Find where the given text appears and provide that cell's center as (X, Y) coordinate. 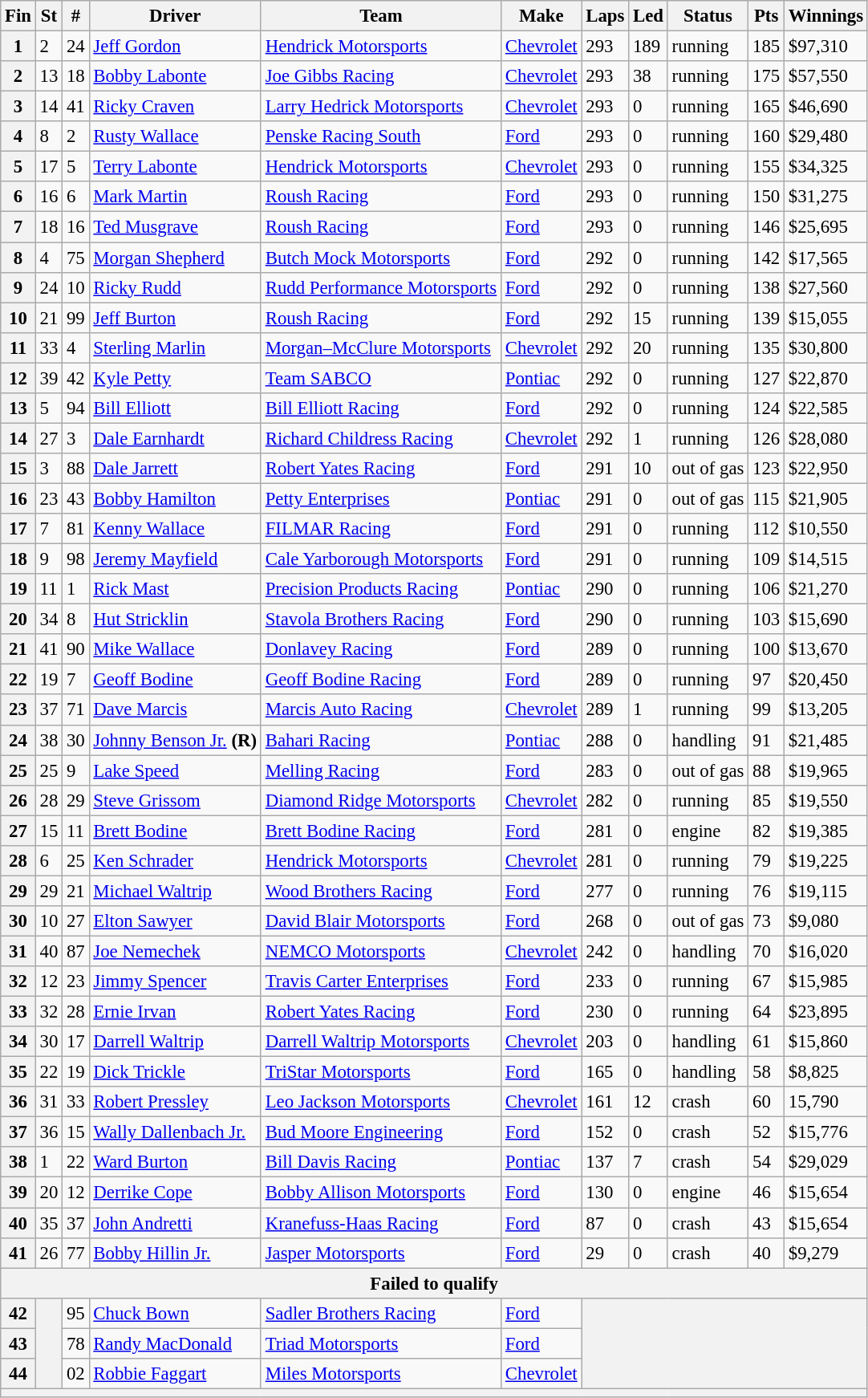
54 (767, 1163)
Sadler Brothers Racing (380, 1313)
78 (75, 1343)
Rick Mast (175, 589)
$28,080 (825, 438)
Travis Carter Enterprises (380, 981)
$19,225 (825, 861)
146 (767, 227)
Chuck Bown (175, 1313)
233 (605, 981)
Morgan Shepherd (175, 258)
Bill Elliott Racing (380, 408)
160 (767, 136)
Lake Speed (175, 770)
Darrell Waltrip Motorsports (380, 1042)
Winnings (825, 16)
Bobby Allison Motorsports (380, 1193)
Joe Gibbs Racing (380, 76)
$15,985 (825, 981)
Dale Jarrett (175, 469)
$15,776 (825, 1132)
$29,029 (825, 1163)
15,790 (825, 1102)
Larry Hedrick Motorsports (380, 107)
St (48, 16)
Terry Labonte (175, 167)
Team (380, 16)
Bobby Hillin Jr. (175, 1253)
Rudd Performance Motorsports (380, 287)
$21,270 (825, 589)
$22,950 (825, 469)
Ricky Craven (175, 107)
Wood Brothers Racing (380, 891)
$9,080 (825, 921)
Jasper Motorsports (380, 1253)
288 (605, 740)
142 (767, 258)
109 (767, 559)
139 (767, 318)
Brett Bodine Racing (380, 831)
268 (605, 921)
155 (767, 167)
$15,690 (825, 620)
64 (767, 1012)
FILMAR Racing (380, 529)
Penske Racing South (380, 136)
91 (767, 740)
90 (75, 649)
$34,325 (825, 167)
Team SABCO (380, 378)
Bahari Racing (380, 740)
81 (75, 529)
175 (767, 76)
103 (767, 620)
Johnny Benson Jr. (R) (175, 740)
$13,670 (825, 649)
Mike Wallace (175, 649)
Triad Motorsports (380, 1343)
Butch Mock Motorsports (380, 258)
Derrike Cope (175, 1193)
$46,690 (825, 107)
138 (767, 287)
Mark Martin (175, 197)
Bobby Hamilton (175, 498)
$8,825 (825, 1072)
Fin (18, 16)
$57,550 (825, 76)
$22,585 (825, 408)
203 (605, 1042)
94 (75, 408)
John Andretti (175, 1223)
# (75, 16)
Ken Schrader (175, 861)
Diamond Ridge Motorsports (380, 800)
Geoff Bodine (175, 680)
Jeff Burton (175, 318)
Kranefuss-Haas Racing (380, 1223)
79 (767, 861)
152 (605, 1132)
$30,800 (825, 347)
98 (75, 559)
NEMCO Motorsports (380, 951)
77 (75, 1253)
Joe Nemechek (175, 951)
Petty Enterprises (380, 498)
$14,515 (825, 559)
Darrell Waltrip (175, 1042)
60 (767, 1102)
Dale Earnhardt (175, 438)
$23,895 (825, 1012)
123 (767, 469)
Steve Grissom (175, 800)
Make (541, 16)
$17,565 (825, 258)
$15,860 (825, 1042)
Stavola Brothers Racing (380, 620)
Sterling Marlin (175, 347)
61 (767, 1042)
Wally Dallenbach Jr. (175, 1132)
Kyle Petty (175, 378)
189 (648, 47)
52 (767, 1132)
Bill Elliott (175, 408)
Precision Products Racing (380, 589)
Leo Jackson Motorsports (380, 1102)
$21,485 (825, 740)
Rusty Wallace (175, 136)
$27,560 (825, 287)
Kenny Wallace (175, 529)
Geoff Bodine Racing (380, 680)
Cale Yarborough Motorsports (380, 559)
TriStar Motorsports (380, 1072)
106 (767, 589)
Richard Childress Racing (380, 438)
Donlavey Racing (380, 649)
$21,905 (825, 498)
82 (767, 831)
Bobby Labonte (175, 76)
150 (767, 197)
76 (767, 891)
282 (605, 800)
277 (605, 891)
Jeremy Mayfield (175, 559)
Ward Burton (175, 1163)
02 (75, 1374)
$97,310 (825, 47)
Laps (605, 16)
161 (605, 1102)
Hut Stricklin (175, 620)
46 (767, 1193)
95 (75, 1313)
Elton Sawyer (175, 921)
$19,550 (825, 800)
Ricky Rudd (175, 287)
$29,480 (825, 136)
Ernie Irvan (175, 1012)
Brett Bodine (175, 831)
Morgan–McClure Motorsports (380, 347)
$19,115 (825, 891)
Robbie Faggart (175, 1374)
$20,450 (825, 680)
Bud Moore Engineering (380, 1132)
Dick Trickle (175, 1072)
Status (708, 16)
135 (767, 347)
127 (767, 378)
85 (767, 800)
$15,055 (825, 318)
73 (767, 921)
$16,020 (825, 951)
$25,695 (825, 227)
Melling Racing (380, 770)
283 (605, 770)
$31,275 (825, 197)
Miles Motorsports (380, 1374)
185 (767, 47)
44 (18, 1374)
$19,385 (825, 831)
71 (75, 710)
58 (767, 1072)
Failed to qualify (435, 1283)
Ted Musgrave (175, 227)
115 (767, 498)
97 (767, 680)
67 (767, 981)
$10,550 (825, 529)
Michael Waltrip (175, 891)
124 (767, 408)
75 (75, 258)
130 (605, 1193)
126 (767, 438)
Marcis Auto Racing (380, 710)
$22,870 (825, 378)
Jeff Gordon (175, 47)
Led (648, 16)
Robert Pressley (175, 1102)
Randy MacDonald (175, 1343)
Jimmy Spencer (175, 981)
Dave Marcis (175, 710)
Pts (767, 16)
$9,279 (825, 1253)
$19,965 (825, 770)
230 (605, 1012)
100 (767, 649)
70 (767, 951)
David Blair Motorsports (380, 921)
Driver (175, 16)
$13,205 (825, 710)
112 (767, 529)
Bill Davis Racing (380, 1163)
137 (605, 1163)
242 (605, 951)
